Output the (X, Y) coordinate of the center of the cell containing the given text.  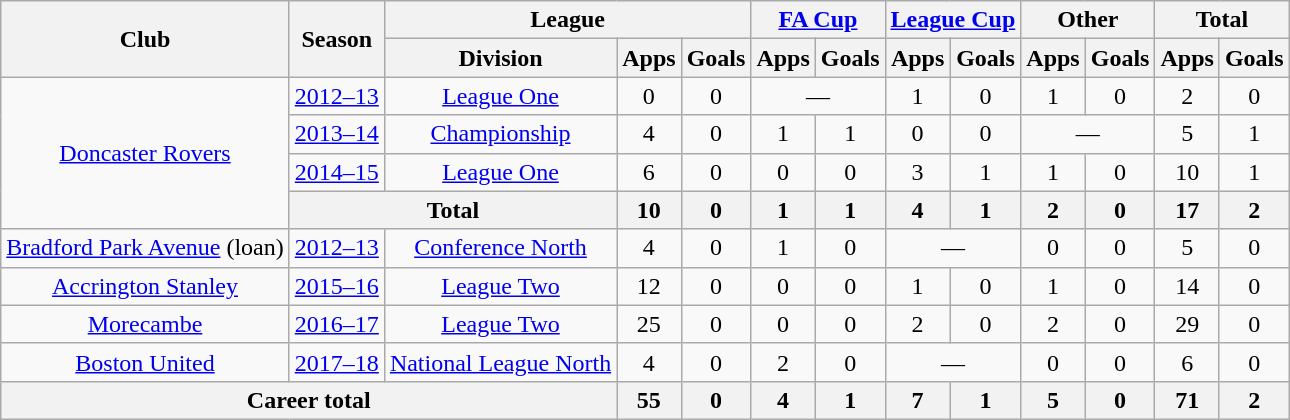
2014–15 (336, 172)
2015–16 (336, 286)
Boston United (146, 362)
FA Cup (818, 20)
Division (500, 58)
Championship (500, 134)
29 (1187, 324)
Other (1088, 20)
2013–14 (336, 134)
League (567, 20)
25 (649, 324)
2017–18 (336, 362)
Conference North (500, 248)
2016–17 (336, 324)
National League North (500, 362)
Morecambe (146, 324)
Season (336, 39)
Bradford Park Avenue (loan) (146, 248)
Doncaster Rovers (146, 153)
Career total (309, 400)
71 (1187, 400)
14 (1187, 286)
7 (918, 400)
Club (146, 39)
17 (1187, 210)
12 (649, 286)
Accrington Stanley (146, 286)
55 (649, 400)
3 (918, 172)
League Cup (953, 20)
